Extract the (x, y) coordinate from the center of the cell holding the provided text.  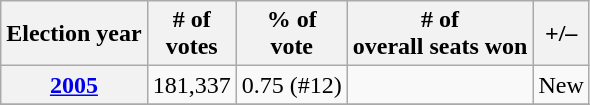
0.75 (#12) (292, 85)
New (561, 85)
+/– (561, 34)
2005 (74, 85)
% ofvote (292, 34)
181,337 (192, 85)
# ofoverall seats won (440, 34)
Election year (74, 34)
# ofvotes (192, 34)
